Pinpoint the cell where the given text exists, returning its (X, Y) midpoint coordinate. 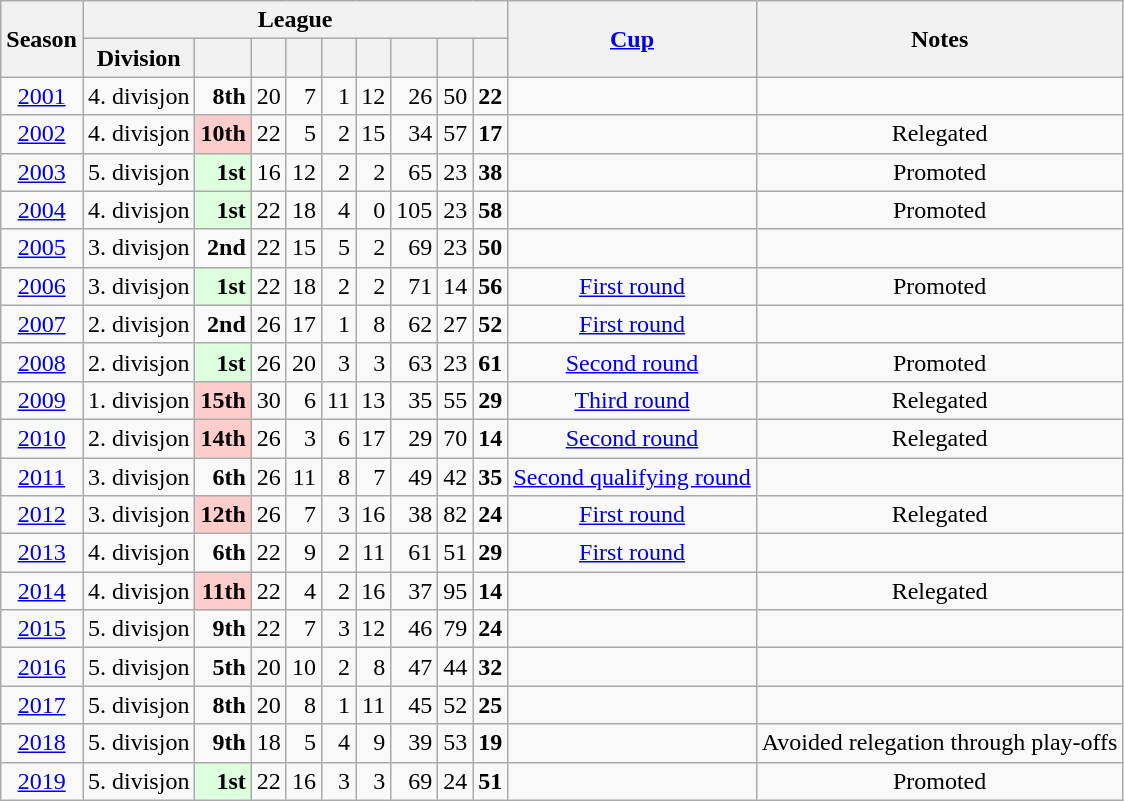
5th (223, 667)
1. divisjon (138, 400)
71 (414, 286)
44 (456, 667)
2006 (42, 286)
2016 (42, 667)
2019 (42, 781)
Third round (632, 400)
79 (456, 629)
2003 (42, 172)
15th (223, 400)
2014 (42, 591)
57 (456, 134)
95 (456, 591)
70 (456, 438)
13 (374, 400)
2009 (42, 400)
Second qualifying round (632, 477)
14th (223, 438)
Cup (632, 39)
2012 (42, 515)
10 (304, 667)
55 (456, 400)
2018 (42, 743)
2013 (42, 553)
49 (414, 477)
39 (414, 743)
2015 (42, 629)
47 (414, 667)
58 (490, 210)
46 (414, 629)
2011 (42, 477)
Division (138, 58)
2004 (42, 210)
2008 (42, 362)
2001 (42, 96)
45 (414, 705)
63 (414, 362)
105 (414, 210)
25 (490, 705)
56 (490, 286)
2007 (42, 324)
32 (490, 667)
62 (414, 324)
37 (414, 591)
0 (374, 210)
12th (223, 515)
League (294, 20)
34 (414, 134)
42 (456, 477)
Season (42, 39)
27 (456, 324)
2005 (42, 248)
Avoided relegation through play-offs (940, 743)
19 (490, 743)
2017 (42, 705)
2002 (42, 134)
Notes (940, 39)
10th (223, 134)
65 (414, 172)
82 (456, 515)
30 (268, 400)
53 (456, 743)
2010 (42, 438)
11th (223, 591)
